Pinpoint the cell where the given text exists, returning its (x, y) midpoint coordinate. 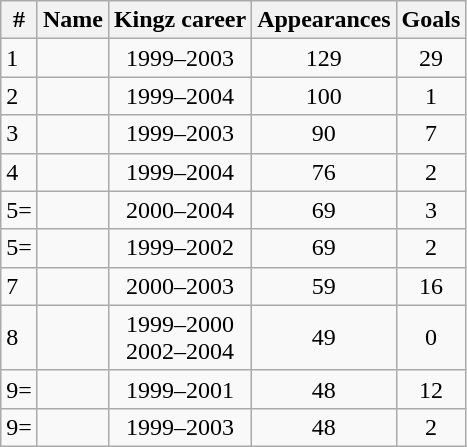
100 (324, 96)
8 (20, 338)
129 (324, 58)
49 (324, 338)
29 (431, 58)
1999–20002002–2004 (180, 338)
Kingz career (180, 20)
1999–2002 (180, 248)
2000–2003 (180, 286)
76 (324, 172)
59 (324, 286)
16 (431, 286)
12 (431, 389)
4 (20, 172)
# (20, 20)
90 (324, 134)
1999–2001 (180, 389)
0 (431, 338)
Goals (431, 20)
Appearances (324, 20)
Name (72, 20)
2000–2004 (180, 210)
